Pinpoint the cell where the given text exists, returning its [x, y] midpoint coordinate. 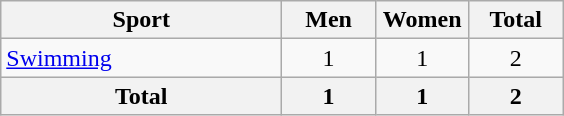
Swimming [142, 58]
Women [422, 20]
Men [329, 20]
Sport [142, 20]
